Return the (X, Y) coordinate for the center point of the cell that contains the specified text.  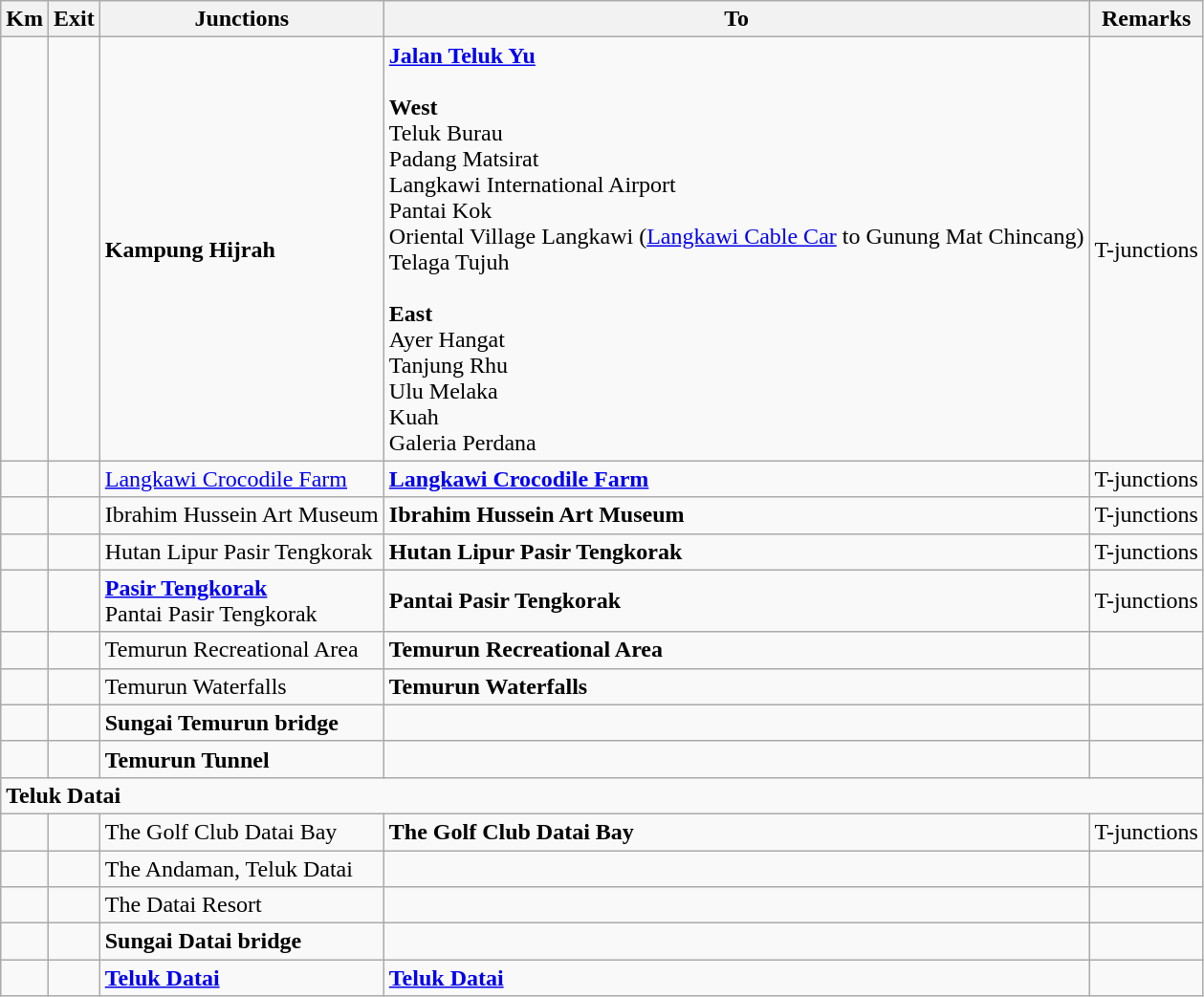
Km (25, 19)
The Andaman, Teluk Datai (241, 869)
Pasir TengkorakPantai Pasir Tengkorak (241, 600)
The Datai Resort (241, 905)
Pantai Pasir Tengkorak (736, 600)
Junctions (241, 19)
Kampung Hijrah (241, 249)
Temurun Tunnel (241, 759)
Sungai Temurun bridge (241, 723)
To (736, 19)
Remarks (1147, 19)
Exit (74, 19)
Sungai Datai bridge (241, 942)
